Return the [X, Y] coordinate for the center point of the cell that contains the specified text.  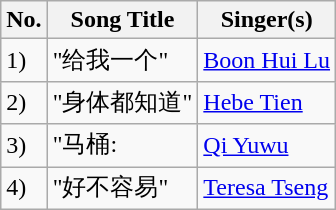
1) [24, 60]
Teresa Tseng [267, 188]
3) [24, 146]
Song Title [122, 20]
"身体都知道" [122, 102]
Hebe Tien [267, 102]
"给我一个" [122, 60]
2) [24, 102]
"好不容易" [122, 188]
"马桶: [122, 146]
No. [24, 20]
Boon Hui Lu [267, 60]
4) [24, 188]
Qi Yuwu [267, 146]
Singer(s) [267, 20]
